Detect which cell encompasses the target text, then output its [X, Y] center coordinate. 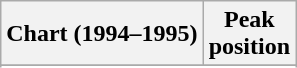
Peakposition [249, 34]
Chart (1994–1995) [102, 34]
